Provide the [x, y] coordinate of the cell's center where the given text is located.  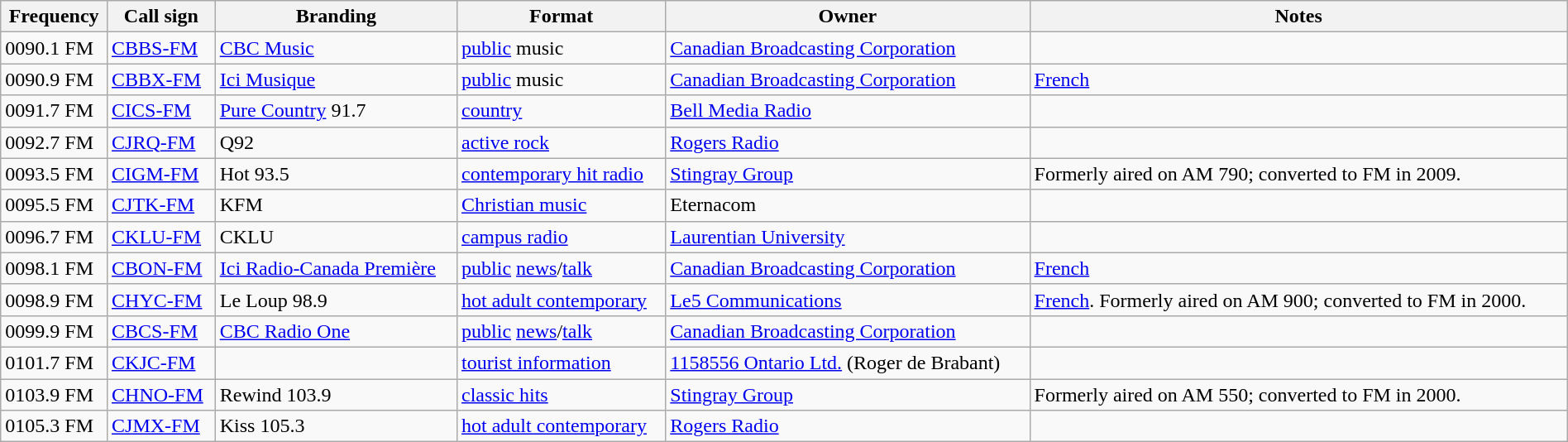
0099.9 FM [55, 331]
0092.7 FM [55, 142]
Owner [848, 17]
Pure Country 91.7 [336, 111]
Call sign [162, 17]
0090.9 FM [55, 79]
CBBX-FM [162, 79]
0098.1 FM [55, 268]
Christian music [562, 205]
Hot 93.5 [336, 174]
CBON-FM [162, 268]
CJRQ-FM [162, 142]
Laurentian University [848, 237]
Bell Media Radio [848, 111]
CHYC-FM [162, 300]
Eternacom [848, 205]
0096.7 FM [55, 237]
CKLU [336, 237]
Ici Radio-Canada Première [336, 268]
Q92 [336, 142]
0101.7 FM [55, 363]
Formerly aired on AM 790; converted to FM in 2009. [1298, 174]
CBCS-FM [162, 331]
KFM [336, 205]
French. Formerly aired on AM 900; converted to FM in 2000. [1298, 300]
Ici Musique [336, 79]
classic hits [562, 395]
0093.5 FM [55, 174]
Rewind 103.9 [336, 395]
0105.3 FM [55, 426]
Le Loup 98.9 [336, 300]
CIGM-FM [162, 174]
CBBS-FM [162, 48]
0098.9 FM [55, 300]
CBC Music [336, 48]
CJTK-FM [162, 205]
CJMX-FM [162, 426]
active rock [562, 142]
0090.1 FM [55, 48]
Frequency [55, 17]
CICS-FM [162, 111]
Format [562, 17]
Notes [1298, 17]
0095.5 FM [55, 205]
campus radio [562, 237]
CKJC-FM [162, 363]
Le5 Communications [848, 300]
contemporary hit radio [562, 174]
CBC Radio One [336, 331]
country [562, 111]
1158556 Ontario Ltd. (Roger de Brabant) [848, 363]
tourist information [562, 363]
0091.7 FM [55, 111]
CKLU-FM [162, 237]
CHNO-FM [162, 395]
Formerly aired on AM 550; converted to FM in 2000. [1298, 395]
0103.9 FM [55, 395]
Kiss 105.3 [336, 426]
Branding [336, 17]
